Return the (x, y) coordinate for the center point of the cell that contains the specified text.  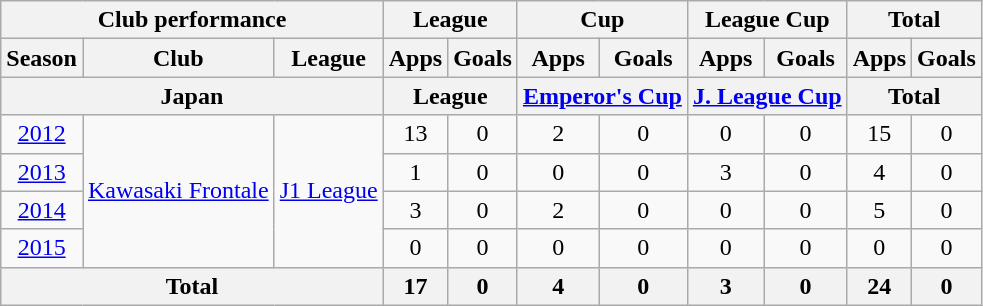
Season (42, 58)
J. League Cup (767, 96)
Club performance (192, 20)
Emperor's Cup (602, 96)
Japan (192, 96)
2014 (42, 210)
13 (415, 134)
5 (879, 210)
Club (178, 58)
J1 League (328, 191)
15 (879, 134)
League Cup (767, 20)
2012 (42, 134)
17 (415, 286)
2015 (42, 248)
2013 (42, 172)
Kawasaki Frontale (178, 191)
Cup (602, 20)
1 (415, 172)
24 (879, 286)
